For the text-containing cell, return its midpoint in [X, Y] coordinate format. 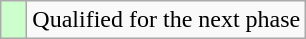
Qualified for the next phase [166, 20]
